For the text-containing cell, return its midpoint in [x, y] coordinate format. 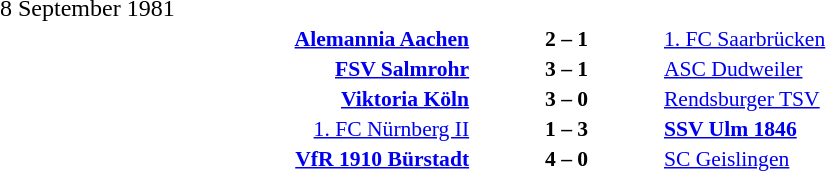
1 – 3 [566, 128]
2 – 1 [566, 38]
3 – 0 [566, 98]
3 – 1 [566, 68]
